Detect which cell encompasses the target text, then output its [x, y] center coordinate. 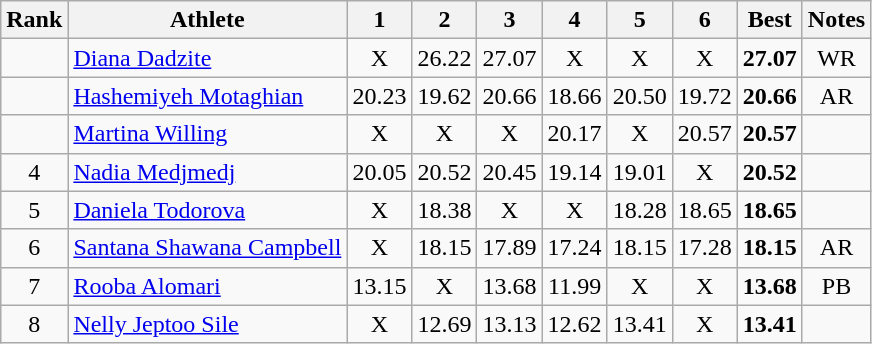
20.17 [574, 134]
Hashemiyeh Motaghian [208, 96]
Rank [34, 20]
20.50 [640, 96]
Rooba Alomari [208, 286]
17.24 [574, 248]
12.69 [444, 324]
7 [34, 286]
20.23 [380, 96]
Best [770, 20]
19.72 [704, 96]
Notes [836, 20]
17.89 [510, 248]
19.14 [574, 172]
Nelly Jeptoo Sile [208, 324]
18.66 [574, 96]
2 [444, 20]
19.62 [444, 96]
PB [836, 286]
3 [510, 20]
Diana Dadzite [208, 58]
19.01 [640, 172]
12.62 [574, 324]
26.22 [444, 58]
1 [380, 20]
Nadia Medjmedj [208, 172]
Santana Shawana Campbell [208, 248]
8 [34, 324]
17.28 [704, 248]
18.38 [444, 210]
Daniela Todorova [208, 210]
11.99 [574, 286]
Athlete [208, 20]
20.45 [510, 172]
13.13 [510, 324]
13.15 [380, 286]
Martina Willing [208, 134]
20.05 [380, 172]
WR [836, 58]
18.28 [640, 210]
